Return the (x, y) coordinate for the center point of the cell that contains the specified text.  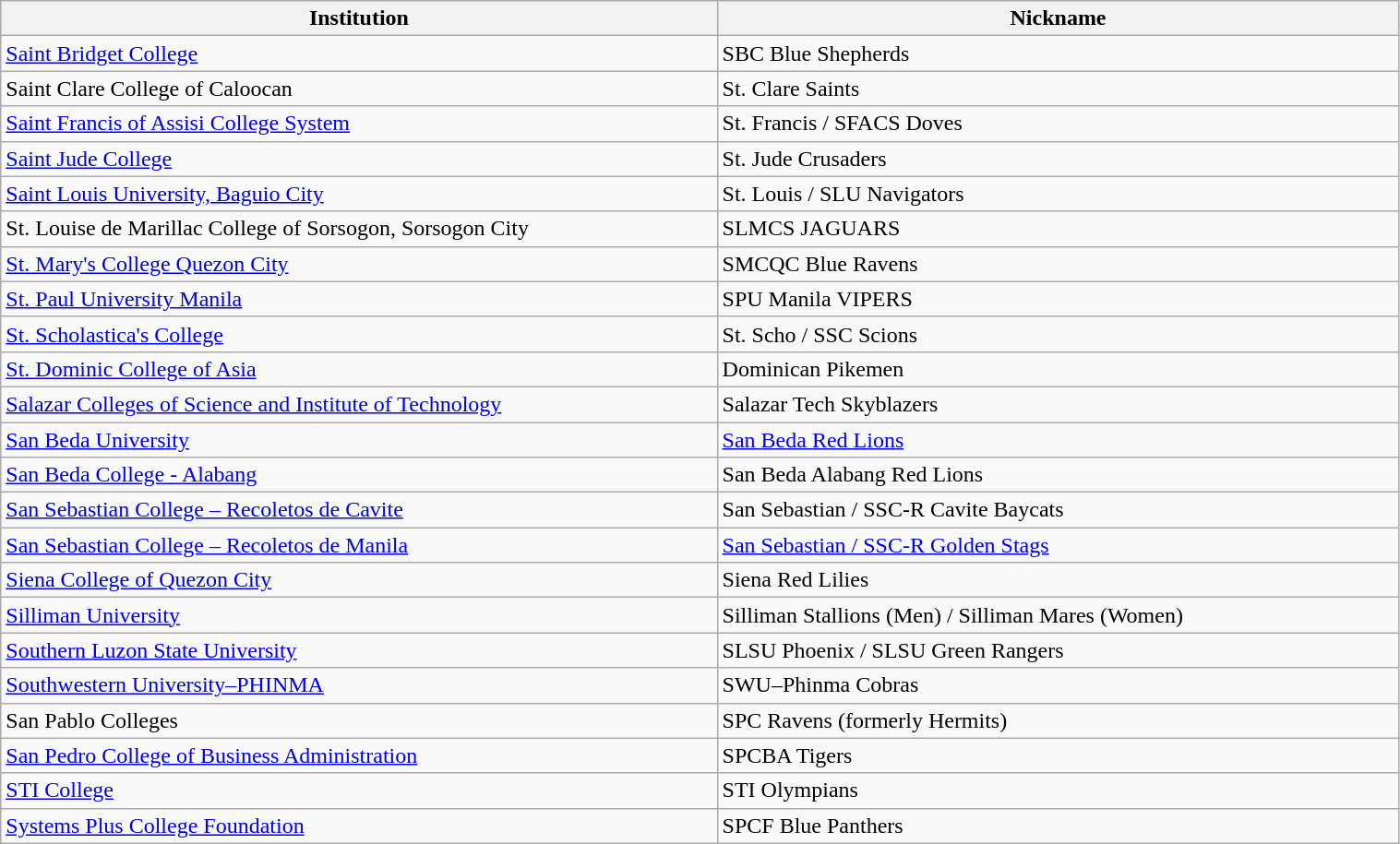
Salazar Tech Skyblazers (1058, 404)
Saint Bridget College (359, 53)
STI Olympians (1058, 791)
Nickname (1058, 18)
San Pedro College of Business Administration (359, 755)
St. Paul University Manila (359, 299)
St. Scho / SSC Scions (1058, 334)
SWU–Phinma Cobras (1058, 685)
Southwestern University–PHINMA (359, 685)
SPCBA Tigers (1058, 755)
San Sebastian / SSC-R Cavite Baycats (1058, 510)
San Beda Red Lions (1058, 440)
Siena Red Lilies (1058, 580)
St. Scholastica's College (359, 334)
Silliman Stallions (Men) / Silliman Mares (Women) (1058, 615)
SPU Manila VIPERS (1058, 299)
Saint Jude College (359, 159)
Systems Plus College Foundation (359, 826)
Saint Louis University, Baguio City (359, 194)
Silliman University (359, 615)
Siena College of Quezon City (359, 580)
San Pablo Colleges (359, 720)
St. Jude Crusaders (1058, 159)
SLMCS JAGUARS (1058, 229)
Saint Francis of Assisi College System (359, 124)
SLSU Phoenix / SLSU Green Rangers (1058, 650)
St. Louise de Marillac College of Sorsogon, Sorsogon City (359, 229)
Saint Clare College of Caloocan (359, 89)
San Sebastian / SSC-R Golden Stags (1058, 545)
San Beda University (359, 440)
St. Francis / SFACS Doves (1058, 124)
St. Clare Saints (1058, 89)
San Beda College - Alabang (359, 475)
STI College (359, 791)
St. Dominic College of Asia (359, 369)
Salazar Colleges of Science and Institute of Technology (359, 404)
San Sebastian College – Recoletos de Manila (359, 545)
Institution (359, 18)
SMCQC Blue Ravens (1058, 264)
St. Mary's College Quezon City (359, 264)
SBC Blue Shepherds (1058, 53)
San Beda Alabang Red Lions (1058, 475)
SPC Ravens (formerly Hermits) (1058, 720)
San Sebastian College – Recoletos de Cavite (359, 510)
SPCF Blue Panthers (1058, 826)
Southern Luzon State University (359, 650)
St. Louis / SLU Navigators (1058, 194)
Dominican Pikemen (1058, 369)
